Search for the cell housing the specified text and yield its (X, Y) center coordinate. 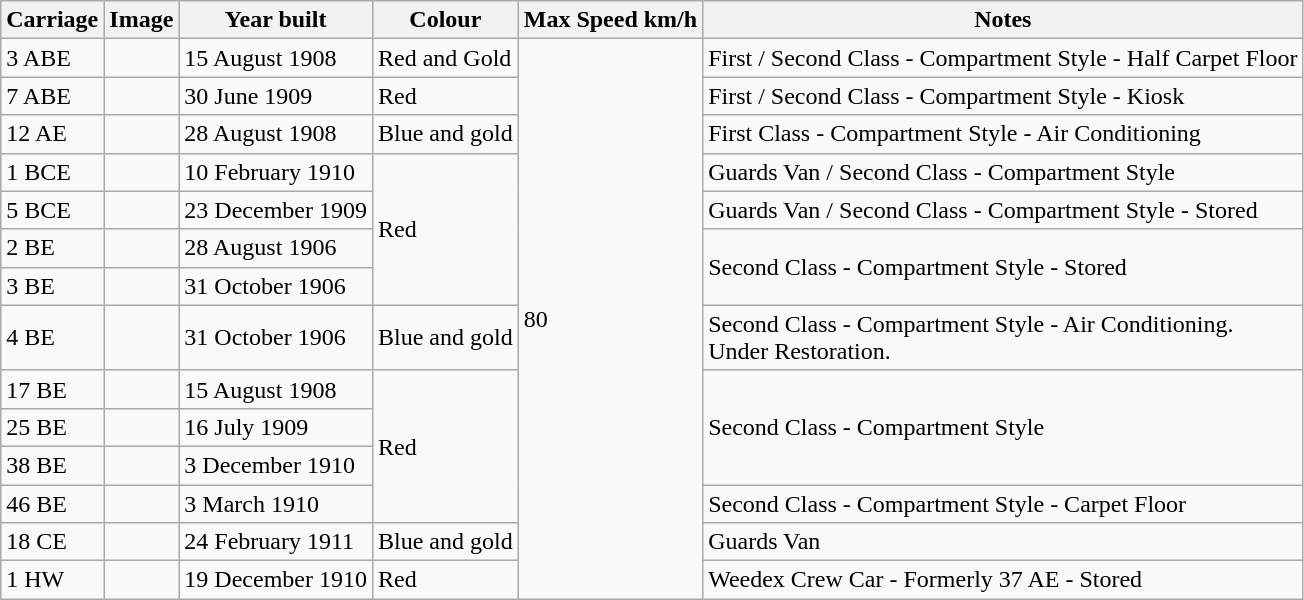
First Class - Compartment Style - Air Conditioning (1003, 134)
Guards Van / Second Class - Compartment Style (1003, 172)
10 February 1910 (276, 172)
2 BE (52, 248)
18 CE (52, 542)
1 BCE (52, 172)
23 December 1909 (276, 210)
38 BE (52, 465)
25 BE (52, 427)
24 February 1911 (276, 542)
30 June 1909 (276, 96)
Carriage (52, 20)
12 AE (52, 134)
First / Second Class - Compartment Style - Half Carpet Floor (1003, 58)
Guards Van (1003, 542)
28 August 1906 (276, 248)
Image (142, 20)
28 August 1908 (276, 134)
19 December 1910 (276, 580)
Max Speed km/h (610, 20)
Red and Gold (445, 58)
3 March 1910 (276, 503)
7 ABE (52, 96)
16 July 1909 (276, 427)
3 BE (52, 286)
17 BE (52, 389)
80 (610, 319)
First / Second Class - Compartment Style - Kiosk (1003, 96)
Guards Van / Second Class - Compartment Style - Stored (1003, 210)
46 BE (52, 503)
4 BE (52, 338)
Notes (1003, 20)
5 BCE (52, 210)
3 ABE (52, 58)
Second Class - Compartment Style - Stored (1003, 267)
Weedex Crew Car - Formerly 37 AE - Stored (1003, 580)
Second Class - Compartment Style (1003, 427)
3 December 1910 (276, 465)
1 HW (52, 580)
Year built (276, 20)
Second Class - Compartment Style - Carpet Floor (1003, 503)
Second Class - Compartment Style - Air Conditioning.Under Restoration. (1003, 338)
Colour (445, 20)
